Locate the cell with the specified text and output its [x, y] center coordinate. 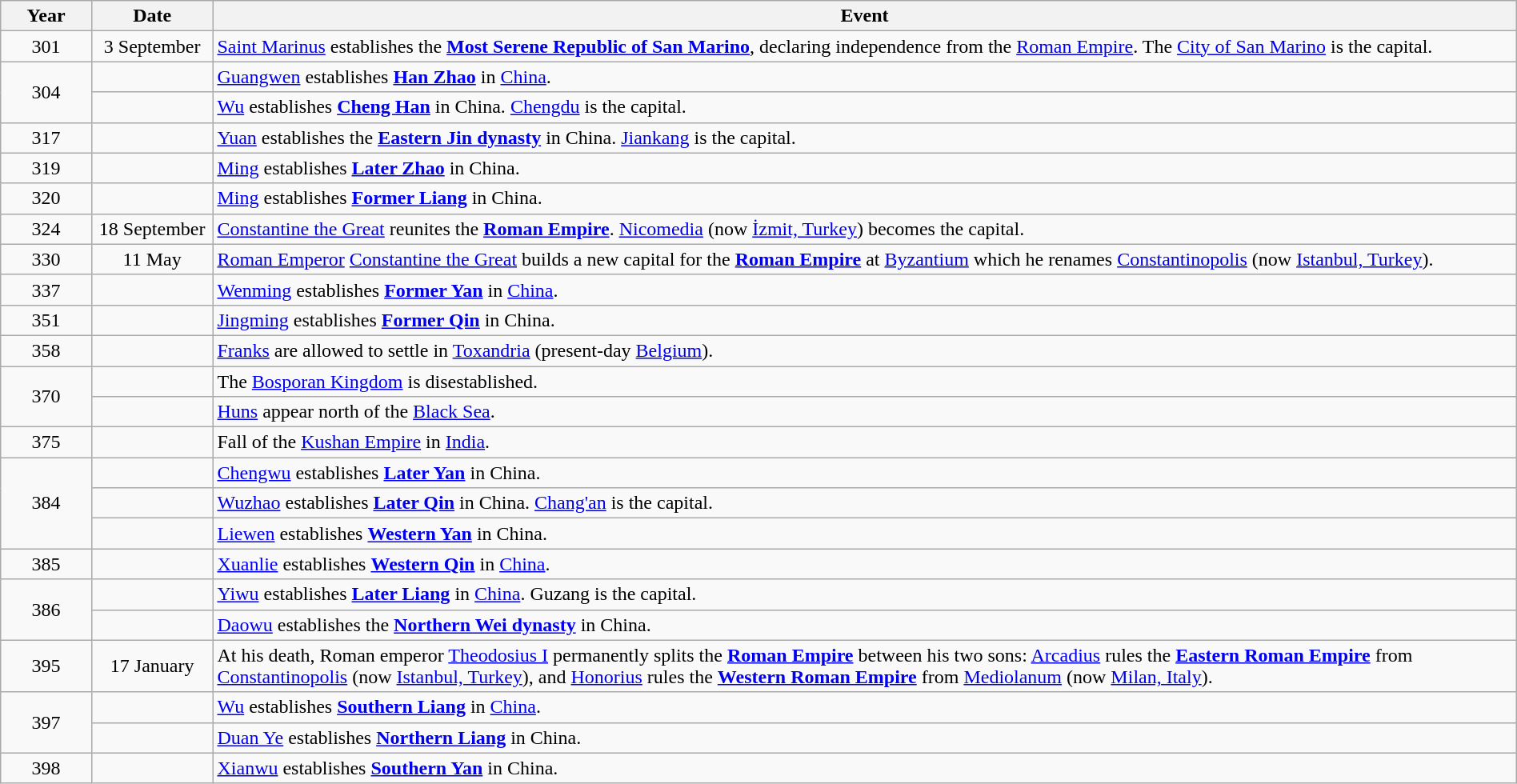
304 [46, 92]
Jingming establishes Former Qin in China. [864, 320]
Wuzhao establishes Later Qin in China. Chang'an is the capital. [864, 503]
319 [46, 168]
18 September [152, 229]
Date [152, 16]
375 [46, 442]
17 January [152, 666]
320 [46, 198]
Huns appear north of the Black Sea. [864, 412]
Wu establishes Southern Liang in China. [864, 707]
324 [46, 229]
397 [46, 722]
358 [46, 350]
Liewen establishes Western Yan in China. [864, 534]
395 [46, 666]
Ming establishes Later Zhao in China. [864, 168]
Wenming establishes Former Yan in China. [864, 290]
Duan Ye establishes Northern Liang in China. [864, 738]
Event [864, 16]
330 [46, 259]
384 [46, 503]
Constantine the Great reunites the Roman Empire. Nicomedia (now İzmit, Turkey) becomes the capital. [864, 229]
317 [46, 138]
Daowu establishes the Northern Wei dynasty in China. [864, 625]
Yiwu establishes Later Liang in China. Guzang is the capital. [864, 594]
385 [46, 564]
Yuan establishes the Eastern Jin dynasty in China. Jiankang is the capital. [864, 138]
301 [46, 46]
Wu establishes Cheng Han in China. Chengdu is the capital. [864, 107]
Roman Emperor Constantine the Great builds a new capital for the Roman Empire at Byzantium which he renames Constantinopolis (now Istanbul, Turkey). [864, 259]
3 September [152, 46]
370 [46, 397]
Franks are allowed to settle in Toxandria (present-day Belgium). [864, 350]
Ming establishes Former Liang in China. [864, 198]
Xuanlie establishes Western Qin in China. [864, 564]
Guangwen establishes Han Zhao in China. [864, 77]
337 [46, 290]
351 [46, 320]
11 May [152, 259]
398 [46, 768]
Fall of the Kushan Empire in India. [864, 442]
Xianwu establishes Southern Yan in China. [864, 768]
The Bosporan Kingdom is disestablished. [864, 382]
Chengwu establishes Later Yan in China. [864, 473]
Year [46, 16]
386 [46, 610]
